Extract the (X, Y) coordinate from the center of the cell holding the provided text.  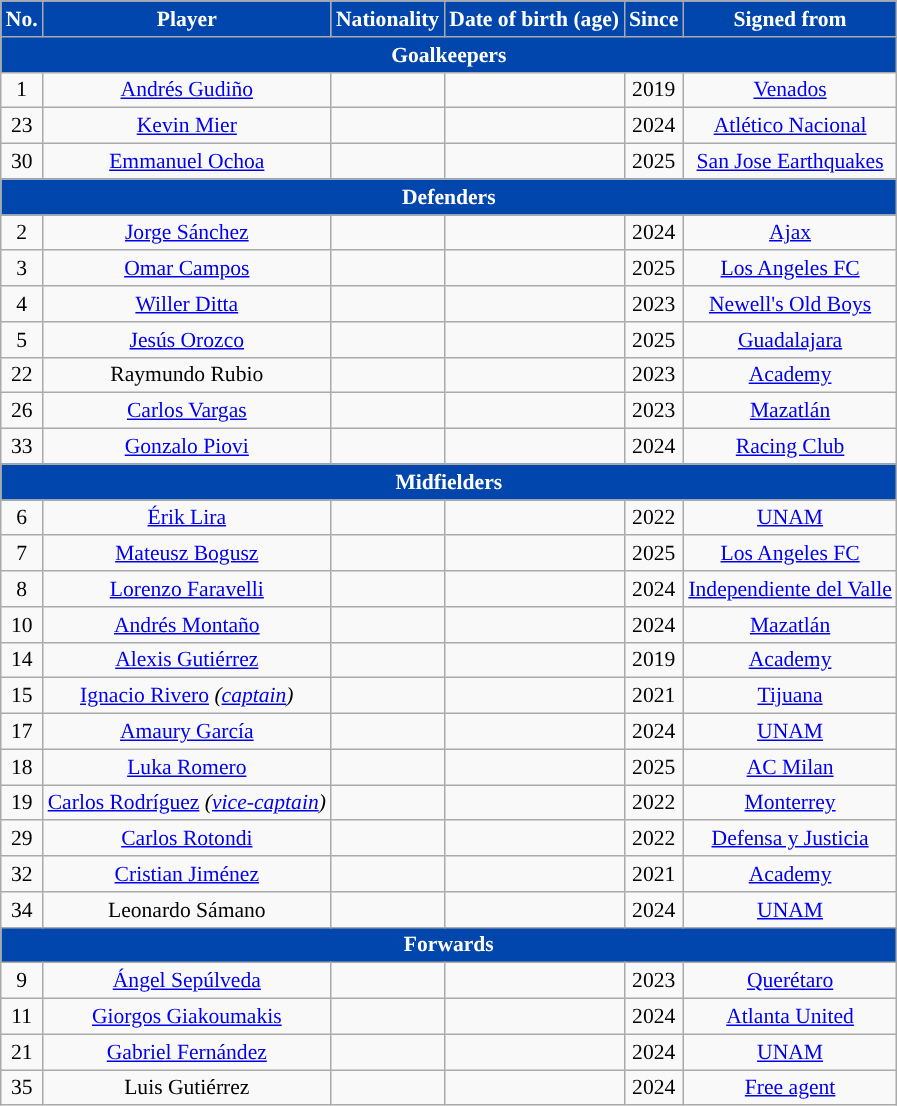
6 (22, 518)
11 (22, 1017)
21 (22, 1052)
Luis Gutiérrez (187, 1088)
Lorenzo Faravelli (187, 589)
14 (22, 660)
34 (22, 910)
Midfielders (449, 482)
15 (22, 696)
Date of birth (age) (534, 19)
Andrés Montaño (187, 625)
Amaury García (187, 732)
Defenders (449, 197)
5 (22, 340)
Goalkeepers (449, 55)
Mateusz Bogusz (187, 554)
29 (22, 839)
1 (22, 90)
22 (22, 375)
Jorge Sánchez (187, 233)
Willer Ditta (187, 304)
Since (654, 19)
Jesús Orozco (187, 340)
AC Milan (790, 767)
Carlos Vargas (187, 411)
Free agent (790, 1088)
Ángel Sepúlveda (187, 981)
30 (22, 162)
Ignacio Rivero (captain) (187, 696)
10 (22, 625)
Andrés Gudiño (187, 90)
San Jose Earthquakes (790, 162)
Gabriel Fernández (187, 1052)
9 (22, 981)
Alexis Gutiérrez (187, 660)
Atlético Nacional (790, 126)
26 (22, 411)
Querétaro (790, 981)
Signed from (790, 19)
19 (22, 803)
Omar Campos (187, 269)
Player (187, 19)
Leonardo Sámano (187, 910)
Raymundo Rubio (187, 375)
17 (22, 732)
Ajax (790, 233)
Racing Club (790, 447)
Cristian Jiménez (187, 874)
Defensa y Justicia (790, 839)
Nationality (388, 19)
Carlos Rotondi (187, 839)
32 (22, 874)
Forwards (449, 945)
Luka Romero (187, 767)
Guadalajara (790, 340)
Newell's Old Boys (790, 304)
Kevin Mier (187, 126)
Monterrey (790, 803)
Emmanuel Ochoa (187, 162)
Venados (790, 90)
35 (22, 1088)
Giorgos Giakoumakis (187, 1017)
33 (22, 447)
2 (22, 233)
Érik Lira (187, 518)
Gonzalo Piovi (187, 447)
Independiente del Valle (790, 589)
3 (22, 269)
8 (22, 589)
4 (22, 304)
23 (22, 126)
7 (22, 554)
18 (22, 767)
Tijuana (790, 696)
No. (22, 19)
Carlos Rodríguez (vice-captain) (187, 803)
Atlanta United (790, 1017)
